Return the (X, Y) coordinate for the center point of the cell that contains the specified text.  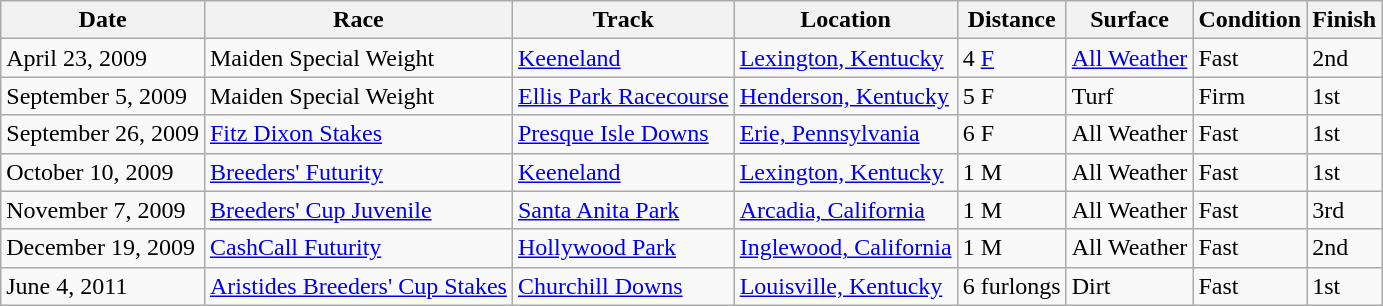
November 7, 2009 (103, 210)
Presque Isle Downs (623, 134)
Turf (1130, 96)
CashCall Futurity (358, 248)
Louisville, Kentucky (846, 286)
September 5, 2009 (103, 96)
Hollywood Park (623, 248)
Surface (1130, 20)
4 F (1012, 58)
Track (623, 20)
Henderson, Kentucky (846, 96)
Condition (1250, 20)
Date (103, 20)
Finish (1344, 20)
Fitz Dixon Stakes (358, 134)
Firm (1250, 96)
3rd (1344, 210)
December 19, 2009 (103, 248)
Inglewood, California (846, 248)
Churchill Downs (623, 286)
April 23, 2009 (103, 58)
Location (846, 20)
Arcadia, California (846, 210)
Ellis Park Racecourse (623, 96)
Aristides Breeders' Cup Stakes (358, 286)
Erie, Pennsylvania (846, 134)
Race (358, 20)
October 10, 2009 (103, 172)
6 furlongs (1012, 286)
Distance (1012, 20)
Dirt (1130, 286)
6 F (1012, 134)
June 4, 2011 (103, 286)
Breeders' Futurity (358, 172)
September 26, 2009 (103, 134)
Santa Anita Park (623, 210)
5 F (1012, 96)
Breeders' Cup Juvenile (358, 210)
